Capture the cell that displays the provided text and extract its [X, Y] central coordinate. 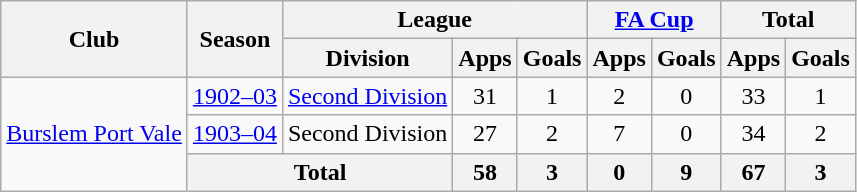
1903–04 [234, 134]
1902–03 [234, 96]
33 [753, 96]
34 [753, 134]
9 [686, 172]
58 [485, 172]
27 [485, 134]
League [434, 20]
Division [367, 58]
7 [619, 134]
Season [234, 39]
FA Cup [654, 20]
Burslem Port Vale [94, 134]
67 [753, 172]
31 [485, 96]
Club [94, 39]
